Capture the cell that displays the provided text and extract its [x, y] central coordinate. 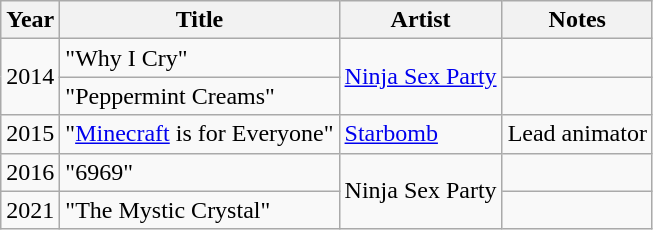
Year [30, 20]
2014 [30, 77]
"Why I Cry" [200, 58]
2015 [30, 134]
"6969" [200, 172]
"Minecraft is for Everyone" [200, 134]
"The Mystic Crystal" [200, 210]
Artist [420, 20]
Starbomb [420, 134]
"Peppermint Creams" [200, 96]
Notes [577, 20]
2021 [30, 210]
Title [200, 20]
2016 [30, 172]
Lead animator [577, 134]
